Search for the cell housing the specified text and yield its [x, y] center coordinate. 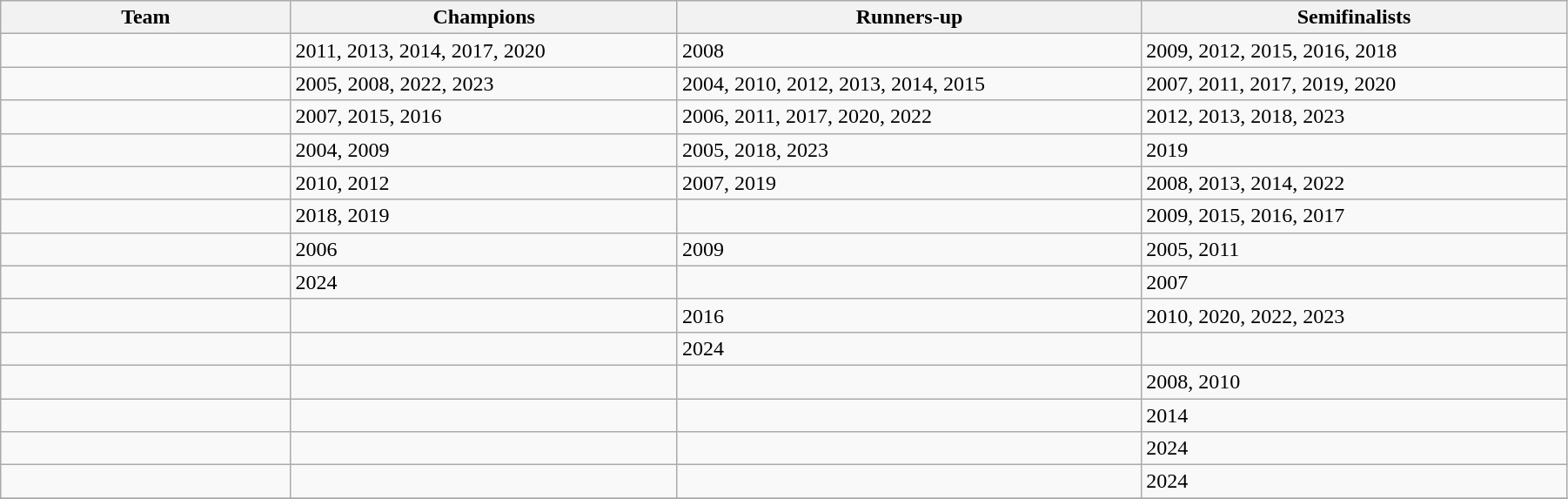
2004, 2009 [484, 150]
Semifinalists [1354, 17]
2009, 2015, 2016, 2017 [1354, 216]
Team [146, 17]
2019 [1354, 150]
2009 [908, 249]
2006 [484, 249]
2010, 2020, 2022, 2023 [1354, 315]
Champions [484, 17]
2008, 2013, 2014, 2022 [1354, 183]
2009, 2012, 2015, 2016, 2018 [1354, 51]
2007 [1354, 282]
2014 [1354, 415]
2008 [908, 51]
2008, 2010 [1354, 381]
2004, 2010, 2012, 2013, 2014, 2015 [908, 84]
2005, 2008, 2022, 2023 [484, 84]
2016 [908, 315]
2005, 2018, 2023 [908, 150]
2011, 2013, 2014, 2017, 2020 [484, 51]
2006, 2011, 2017, 2020, 2022 [908, 117]
2018, 2019 [484, 216]
2005, 2011 [1354, 249]
2007, 2011, 2017, 2019, 2020 [1354, 84]
2010, 2012 [484, 183]
2012, 2013, 2018, 2023 [1354, 117]
2007, 2015, 2016 [484, 117]
2007, 2019 [908, 183]
Runners-up [908, 17]
